Scan for the cell matching the given text and deliver its (x, y) coordinate at center. 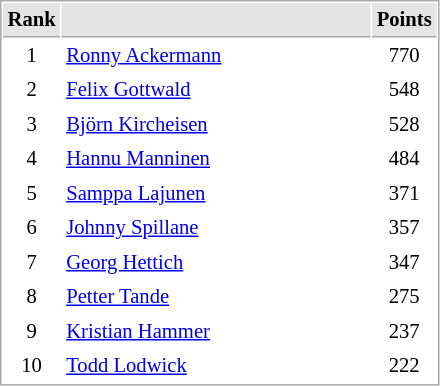
8 (32, 296)
3 (32, 124)
Todd Lodwick (216, 366)
5 (32, 194)
Samppa Lajunen (216, 194)
371 (404, 194)
347 (404, 262)
Johnny Spillane (216, 228)
770 (404, 56)
Felix Gottwald (216, 90)
6 (32, 228)
222 (404, 366)
1 (32, 56)
357 (404, 228)
Kristian Hammer (216, 332)
Hannu Manninen (216, 158)
Rank (32, 20)
9 (32, 332)
7 (32, 262)
Points (404, 20)
Björn Kircheisen (216, 124)
548 (404, 90)
4 (32, 158)
Petter Tande (216, 296)
Ronny Ackermann (216, 56)
528 (404, 124)
10 (32, 366)
275 (404, 296)
237 (404, 332)
Georg Hettich (216, 262)
484 (404, 158)
2 (32, 90)
